Pinpoint the cell where the given text exists, returning its [X, Y] midpoint coordinate. 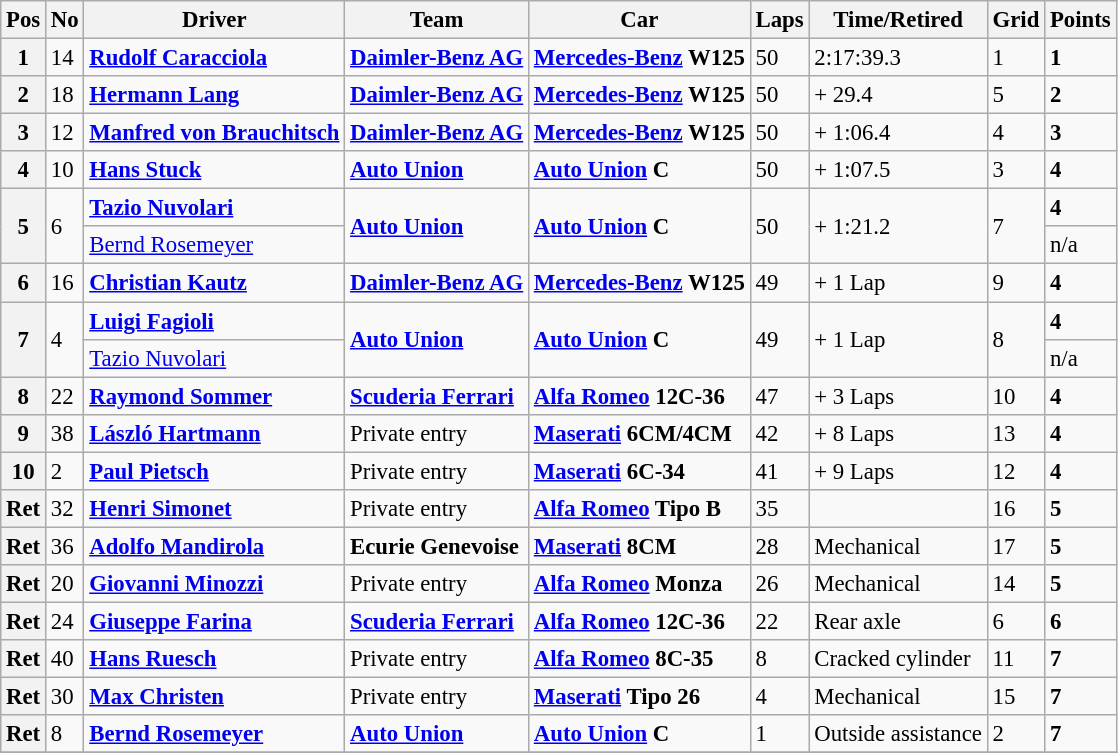
Outside assistance [898, 734]
20 [65, 584]
Paul Pietsch [214, 471]
30 [65, 697]
+ 29.4 [898, 95]
26 [780, 584]
Time/Retired [898, 20]
Christian Kautz [214, 283]
Ecurie Genevoise [437, 546]
Maserati 6C-34 [639, 471]
+ 3 Laps [898, 396]
Maserati 6CM/4CM [639, 433]
Pos [24, 20]
+ 1:07.5 [898, 170]
15 [1016, 697]
No [65, 20]
40 [65, 659]
Luigi Fagioli [214, 321]
Rear axle [898, 621]
Team [437, 20]
2:17:39.3 [898, 58]
Points [1080, 20]
Driver [214, 20]
41 [780, 471]
+ 1:21.2 [898, 226]
Raymond Sommer [214, 396]
Rudolf Caracciola [214, 58]
Hermann Lang [214, 95]
36 [65, 546]
+ 8 Laps [898, 433]
Henri Simonet [214, 509]
24 [65, 621]
Grid [1016, 20]
+ 9 Laps [898, 471]
Adolfo Mandirola [214, 546]
47 [780, 396]
18 [65, 95]
+ 1:06.4 [898, 133]
Manfred von Brauchitsch [214, 133]
Alfa Romeo Tipo B [639, 509]
17 [1016, 546]
László Hartmann [214, 433]
Maserati 8CM [639, 546]
38 [65, 433]
Laps [780, 20]
28 [780, 546]
35 [780, 509]
Car [639, 20]
Hans Ruesch [214, 659]
Hans Stuck [214, 170]
Cracked cylinder [898, 659]
Max Christen [214, 697]
13 [1016, 433]
32 [65, 509]
42 [780, 433]
Alfa Romeo 8C-35 [639, 659]
Giovanni Minozzi [214, 584]
11 [1016, 659]
Maserati Tipo 26 [639, 697]
Giuseppe Farina [214, 621]
Alfa Romeo Monza [639, 584]
